Identify which cell holds the provided text, then report its [X, Y] central coordinate. 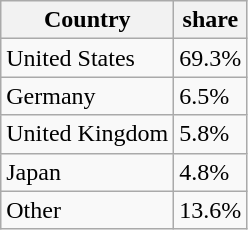
United Kingdom [88, 134]
69.3% [210, 58]
share [210, 20]
Country [88, 20]
13.6% [210, 210]
Japan [88, 172]
4.8% [210, 172]
Germany [88, 96]
Other [88, 210]
6.5% [210, 96]
United States [88, 58]
5.8% [210, 134]
